Detect which cell encompasses the target text, then output its (X, Y) center coordinate. 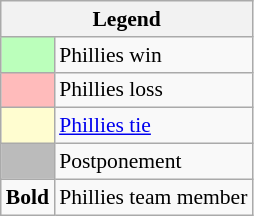
Phillies team member (153, 197)
Bold (28, 197)
Postponement (153, 162)
Legend (127, 19)
Phillies loss (153, 90)
Phillies tie (153, 126)
Phillies win (153, 55)
